Extract the (X, Y) coordinate from the center of the cell holding the provided text.  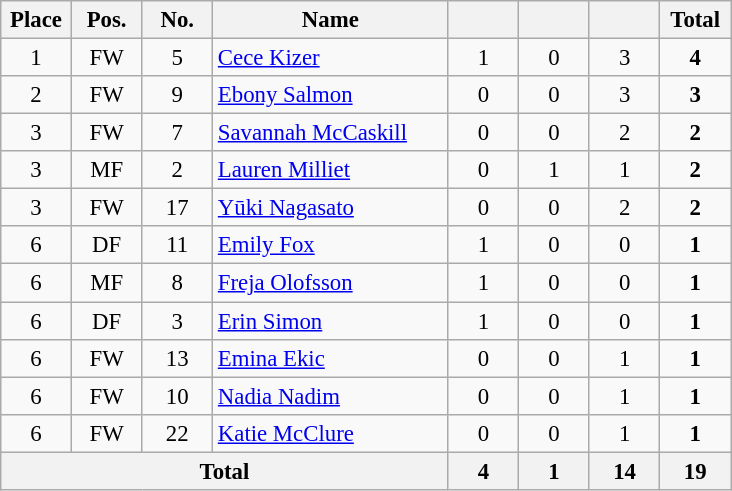
Freja Olofsson (331, 283)
8 (178, 283)
No. (178, 20)
7 (178, 133)
Place (36, 20)
Yūki Nagasato (331, 208)
9 (178, 95)
13 (178, 358)
Lauren Milliet (331, 170)
19 (696, 471)
22 (178, 433)
Erin Simon (331, 321)
Emina Ekic (331, 358)
Pos. (106, 20)
Cece Kizer (331, 58)
Emily Fox (331, 245)
Ebony Salmon (331, 95)
10 (178, 396)
Savannah McCaskill (331, 133)
Name (331, 20)
5 (178, 58)
14 (624, 471)
11 (178, 245)
Katie McClure (331, 433)
17 (178, 208)
Nadia Nadim (331, 396)
